Pinpoint the cell where the given text exists, returning its [X, Y] midpoint coordinate. 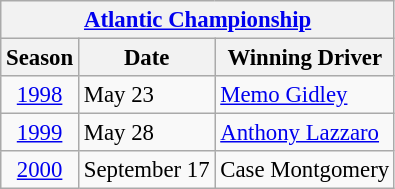
Season [40, 58]
2000 [40, 170]
Anthony Lazzaro [305, 133]
1999 [40, 133]
May 28 [146, 133]
1998 [40, 95]
Case Montgomery [305, 170]
September 17 [146, 170]
Date [146, 58]
Memo Gidley [305, 95]
Winning Driver [305, 58]
May 23 [146, 95]
Atlantic Championship [198, 20]
